Pinpoint the cell where the given text exists, returning its [x, y] midpoint coordinate. 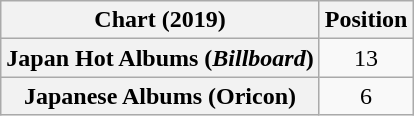
13 [366, 58]
6 [366, 96]
Japan Hot Albums (Billboard) [160, 58]
Position [366, 20]
Chart (2019) [160, 20]
Japanese Albums (Oricon) [160, 96]
